Provide the [X, Y] coordinate of the cell's center where the given text is located.  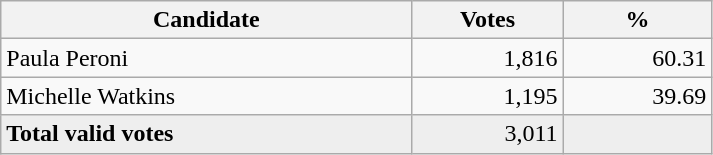
1,816 [488, 58]
3,011 [488, 134]
1,195 [488, 96]
Total valid votes [206, 134]
Michelle Watkins [206, 96]
60.31 [638, 58]
% [638, 20]
Votes [488, 20]
39.69 [638, 96]
Paula Peroni [206, 58]
Candidate [206, 20]
